Output the [x, y] coordinate of the center of the cell containing the given text.  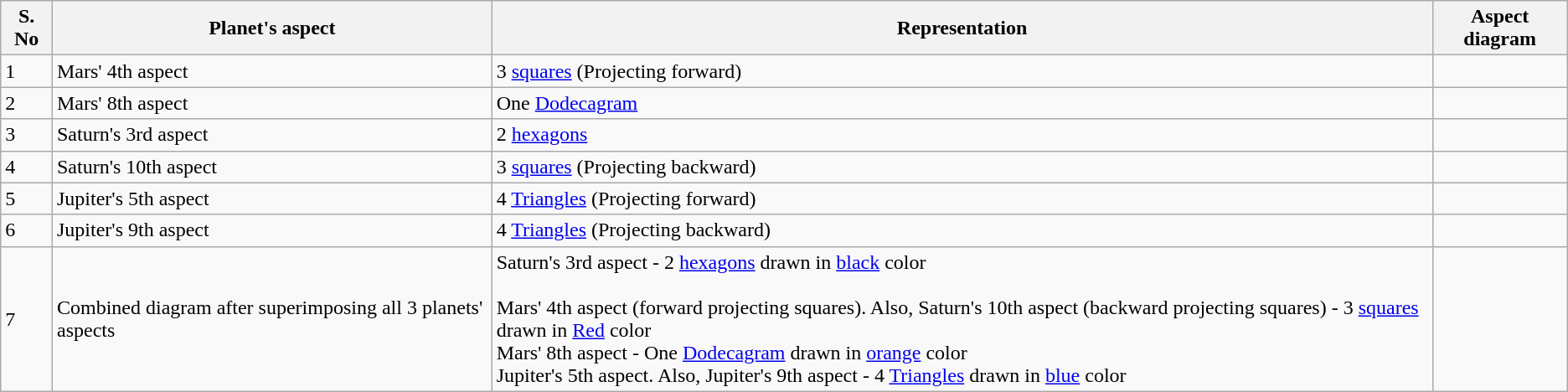
1 [27, 71]
Mars' 8th aspect [271, 103]
One Dodecagram [962, 103]
2 [27, 103]
Representation [962, 28]
Saturn's 3rd aspect [271, 135]
Jupiter's 9th aspect [271, 230]
Jupiter's 5th aspect [271, 199]
S. No [27, 28]
4 [27, 167]
Saturn's 10th aspect [271, 167]
7 [27, 318]
3 squares (Projecting forward) [962, 71]
6 [27, 230]
3 squares (Projecting backward) [962, 167]
Combined diagram after superimposing all 3 planets' aspects [271, 318]
Planet's aspect [271, 28]
5 [27, 199]
3 [27, 135]
Aspect diagram [1499, 28]
4 Triangles (Projecting backward) [962, 230]
2 hexagons [962, 135]
Mars' 4th aspect [271, 71]
4 Triangles (Projecting forward) [962, 199]
